For the text-containing cell, return its midpoint in (X, Y) coordinate format. 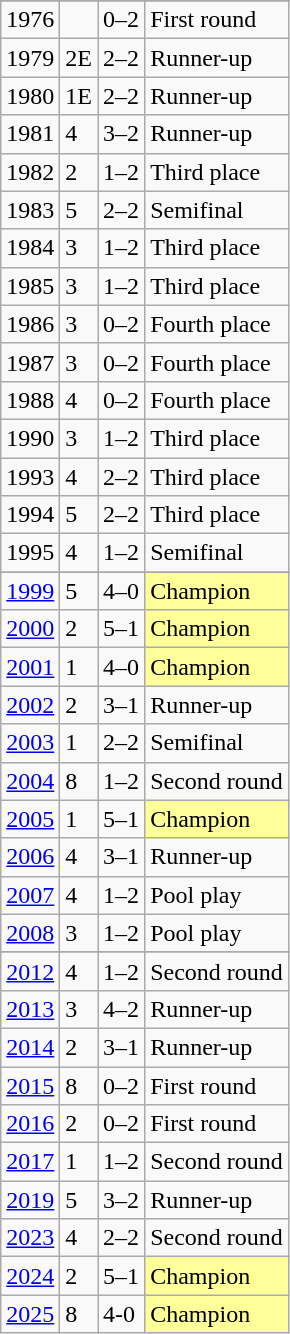
1999 (30, 591)
1984 (30, 248)
1995 (30, 553)
1993 (30, 477)
4-0 (122, 1314)
1990 (30, 438)
4–2 (122, 1009)
1985 (30, 286)
2001 (30, 667)
2007 (30, 895)
1982 (30, 172)
1987 (30, 362)
2002 (30, 705)
2006 (30, 857)
2024 (30, 1276)
2015 (30, 1085)
2025 (30, 1314)
2023 (30, 1238)
2013 (30, 1009)
2012 (30, 971)
2017 (30, 1162)
2003 (30, 743)
2000 (30, 629)
2008 (30, 933)
1983 (30, 210)
1988 (30, 400)
1980 (30, 96)
2019 (30, 1200)
2014 (30, 1047)
2004 (30, 781)
1986 (30, 324)
1994 (30, 515)
1976 (30, 20)
2005 (30, 819)
2E (79, 58)
1981 (30, 134)
2016 (30, 1124)
1E (79, 96)
1979 (30, 58)
